Scan for the cell matching the given text and deliver its (x, y) coordinate at center. 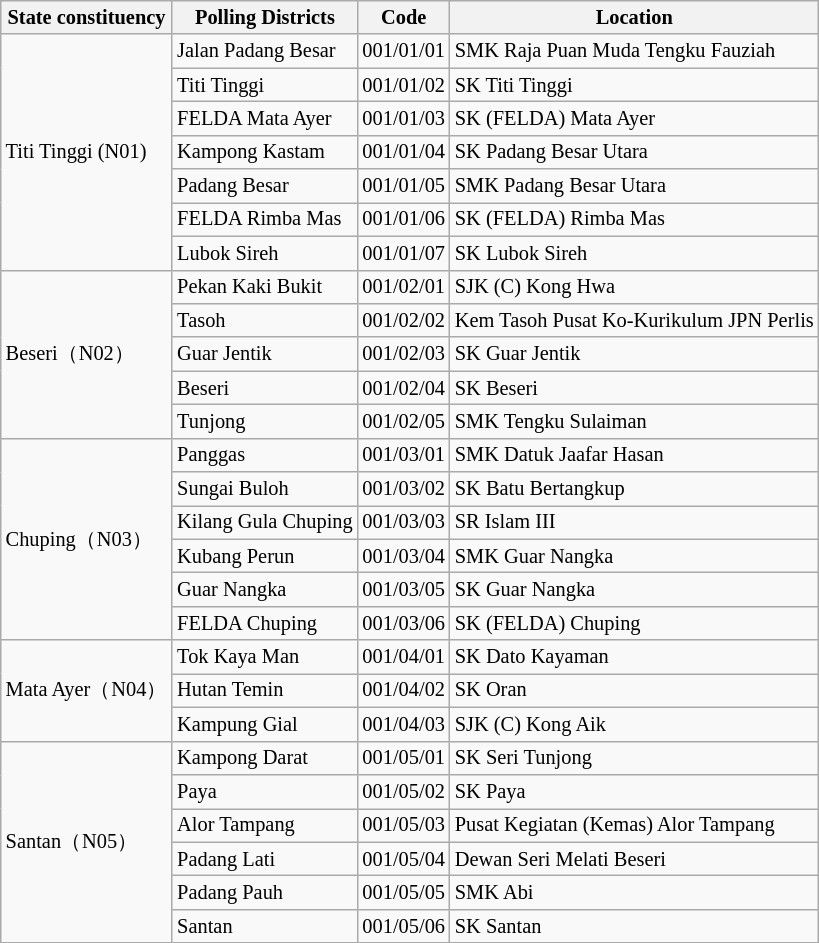
Code (404, 17)
SR Islam III (634, 522)
SJK (C) Kong Aik (634, 724)
001/03/05 (404, 589)
001/05/03 (404, 825)
Santan（N05） (87, 842)
001/02/04 (404, 388)
001/01/02 (404, 85)
001/01/06 (404, 219)
Pekan Kaki Bukit (264, 287)
SK Seri Tunjong (634, 758)
Tunjong (264, 421)
Polling Districts (264, 17)
001/05/05 (404, 892)
001/01/07 (404, 253)
SMK Datuk Jaafar Hasan (634, 455)
Padang Lati (264, 859)
Mata Ayer（N04） (87, 690)
001/03/02 (404, 489)
SK Paya (634, 791)
SMK Abi (634, 892)
Santan (264, 926)
001/04/01 (404, 657)
001/01/01 (404, 51)
SK Oran (634, 690)
SK Titi Tinggi (634, 85)
SK Lubok Sireh (634, 253)
001/01/03 (404, 118)
Beseri（N02） (87, 354)
SJK (C) Kong Hwa (634, 287)
Kem Tasoh Pusat Ko-Kurikulum JPN Perlis (634, 320)
Tasoh (264, 320)
SK (FELDA) Mata Ayer (634, 118)
SMK Tengku Sulaiman (634, 421)
SK Beseri (634, 388)
SMK Raja Puan Muda Tengku Fauziah (634, 51)
FELDA Chuping (264, 623)
001/03/04 (404, 556)
001/03/03 (404, 522)
001/01/04 (404, 152)
001/03/01 (404, 455)
Guar Nangka (264, 589)
001/04/02 (404, 690)
SMK Guar Nangka (634, 556)
Jalan Padang Besar (264, 51)
SMK Padang Besar Utara (634, 186)
SK (FELDA) Rimba Mas (634, 219)
SK Padang Besar Utara (634, 152)
FELDA Rimba Mas (264, 219)
State constituency (87, 17)
SK Batu Bertangkup (634, 489)
SK Dato Kayaman (634, 657)
Padang Besar (264, 186)
001/05/06 (404, 926)
Kilang Gula Chuping (264, 522)
001/02/05 (404, 421)
FELDA Mata Ayer (264, 118)
Padang Pauh (264, 892)
001/01/05 (404, 186)
Kampong Darat (264, 758)
Guar Jentik (264, 354)
Sungai Buloh (264, 489)
001/04/03 (404, 724)
Panggas (264, 455)
Pusat Kegiatan (Kemas) Alor Tampang (634, 825)
Titi Tinggi (264, 85)
Location (634, 17)
001/05/01 (404, 758)
Beseri (264, 388)
001/05/02 (404, 791)
SK Guar Jentik (634, 354)
Kubang Perun (264, 556)
Kampong Kastam (264, 152)
Hutan Temin (264, 690)
001/02/02 (404, 320)
Kampung Gial (264, 724)
Alor Tampang (264, 825)
Dewan Seri Melati Beseri (634, 859)
001/05/04 (404, 859)
001/02/03 (404, 354)
001/03/06 (404, 623)
001/02/01 (404, 287)
Titi Tinggi (N01) (87, 152)
Lubok Sireh (264, 253)
SK Guar Nangka (634, 589)
Chuping（N03） (87, 539)
Paya (264, 791)
SK (FELDA) Chuping (634, 623)
Tok Kaya Man (264, 657)
SK Santan (634, 926)
